Detect which cell encompasses the target text, then output its [X, Y] center coordinate. 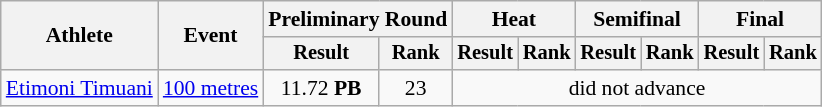
Event [210, 36]
Preliminary Round [358, 19]
Athlete [80, 36]
Semifinal [636, 19]
Final [760, 19]
Heat [514, 19]
did not advance [636, 88]
Etimoni Timuani [80, 88]
23 [416, 88]
100 metres [210, 88]
11.72 PB [321, 88]
